For the text-containing cell, return its midpoint in [x, y] coordinate format. 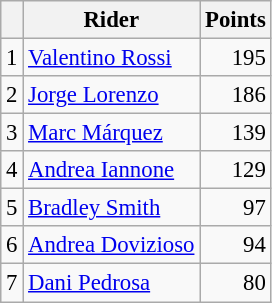
Valentino Rossi [112, 58]
Rider [112, 20]
1 [12, 58]
80 [236, 283]
5 [12, 208]
Points [236, 20]
139 [236, 133]
129 [236, 170]
Jorge Lorenzo [112, 95]
6 [12, 245]
Bradley Smith [112, 208]
3 [12, 133]
4 [12, 170]
186 [236, 95]
Andrea Dovizioso [112, 245]
7 [12, 283]
Andrea Iannone [112, 170]
94 [236, 245]
Dani Pedrosa [112, 283]
2 [12, 95]
97 [236, 208]
195 [236, 58]
Marc Márquez [112, 133]
